Determine the (x, y) coordinate at the center of the cell enclosing the given text.  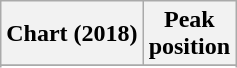
Peak position (189, 34)
Chart (2018) (72, 34)
